Determine the (x, y) coordinate at the center of the cell enclosing the given text.  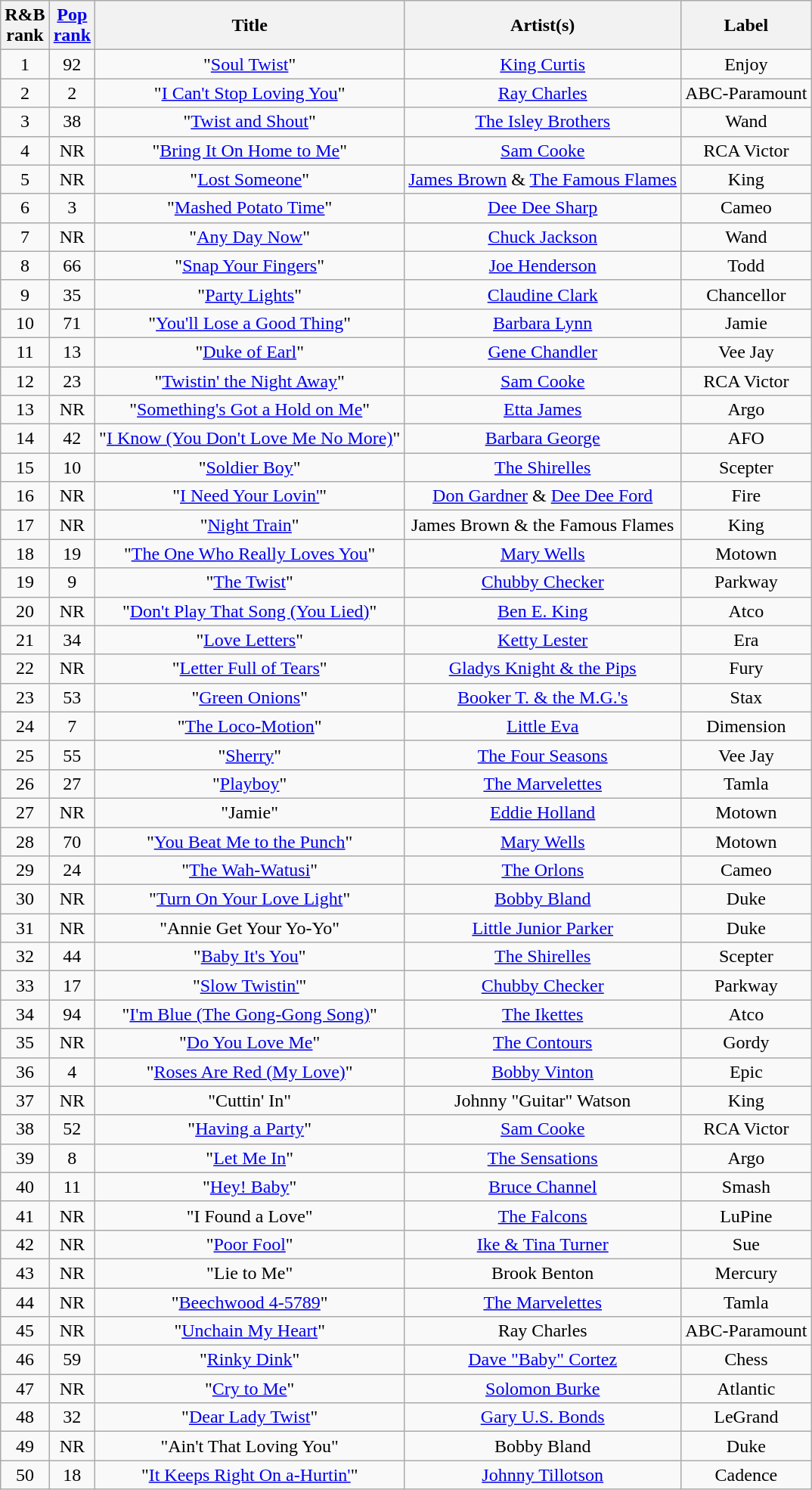
Gladys Knight & the Pips (543, 669)
70 (72, 842)
The Four Seasons (543, 755)
94 (72, 1014)
Smash (746, 1187)
LeGrand (746, 1417)
14 (25, 439)
Joe Henderson (543, 265)
21 (25, 640)
Artist(s) (543, 26)
Ike & Tina Turner (543, 1244)
28 (25, 842)
"Playboy" (249, 784)
50 (25, 1475)
"Do You Love Me" (249, 1043)
"Let Me In" (249, 1158)
Chuck Jackson (543, 237)
15 (25, 467)
Title (249, 26)
Fury (746, 669)
Little Junior Parker (543, 928)
40 (25, 1187)
The Falcons (543, 1215)
Gene Chandler (543, 352)
King Curtis (543, 64)
66 (72, 265)
"I Need Your Lovin'" (249, 496)
"Having a Party" (249, 1129)
Claudine Clark (543, 294)
Gordy (746, 1043)
"Snap Your Fingers" (249, 265)
Mercury (746, 1273)
The Contours (543, 1043)
"Soldier Boy" (249, 467)
Todd (746, 265)
"The Wah-Watusi" (249, 871)
"Letter Full of Tears" (249, 669)
43 (25, 1273)
The Isley Brothers (543, 122)
"Duke of Earl" (249, 352)
26 (25, 784)
"Unchain My Heart" (249, 1331)
"Jamie" (249, 812)
Gary U.S. Bonds (543, 1417)
36 (25, 1072)
"Dear Lady Twist" (249, 1417)
"Any Day Now" (249, 237)
Poprank (72, 26)
Don Gardner & Dee Dee Ford (543, 496)
Chess (746, 1360)
Ketty Lester (543, 640)
R&Brank (25, 26)
"I Know (You Don't Love Me No More)" (249, 439)
"Something's Got a Hold on Me" (249, 410)
31 (25, 928)
52 (72, 1129)
45 (25, 1331)
"Twistin' the Night Away" (249, 380)
12 (25, 380)
"Twist and Shout" (249, 122)
5 (25, 179)
The Ikettes (543, 1014)
Dave "Baby" Cortez (543, 1360)
"Slow Twistin'" (249, 986)
"Turn On Your Love Light" (249, 899)
Era (746, 640)
92 (72, 64)
"Bring It On Home to Me" (249, 151)
Johnny Tillotson (543, 1475)
Fire (746, 496)
James Brown & The Famous Flames (543, 179)
"Party Lights" (249, 294)
"Don't Play That Song (You Lied)" (249, 611)
55 (72, 755)
LuPine (746, 1215)
Booker T. & the M.G.'s (543, 697)
Atlantic (746, 1389)
25 (25, 755)
Barbara George (543, 439)
"Beechwood 4-5789" (249, 1302)
James Brown & the Famous Flames (543, 525)
"You Beat Me to the Punch" (249, 842)
Ben E. King (543, 611)
"Cry to Me" (249, 1389)
"Poor Fool" (249, 1244)
Etta James (543, 410)
6 (25, 208)
"The Twist" (249, 582)
Eddie Holland (543, 812)
"Baby It's You" (249, 957)
16 (25, 496)
Bruce Channel (543, 1187)
Solomon Burke (543, 1389)
AFO (746, 439)
"Lost Someone" (249, 179)
Epic (746, 1072)
41 (25, 1215)
48 (25, 1417)
1 (25, 64)
"The One Who Really Loves You" (249, 554)
Barbara Lynn (543, 323)
53 (72, 697)
"I Can't Stop Loving You" (249, 93)
"Cuttin' In" (249, 1100)
"It Keeps Right On a-Hurtin'" (249, 1475)
"You'll Lose a Good Thing" (249, 323)
"Annie Get Your Yo-Yo" (249, 928)
22 (25, 669)
"Sherry" (249, 755)
30 (25, 899)
39 (25, 1158)
"Night Train" (249, 525)
Brook Benton (543, 1273)
37 (25, 1100)
Bobby Vinton (543, 1072)
29 (25, 871)
The Orlons (543, 871)
Stax (746, 697)
Sue (746, 1244)
Dimension (746, 726)
"Mashed Potato Time" (249, 208)
Johnny "Guitar" Watson (543, 1100)
"Ain't That Loving You" (249, 1446)
"Lie to Me" (249, 1273)
Enjoy (746, 64)
Label (746, 26)
46 (25, 1360)
49 (25, 1446)
71 (72, 323)
47 (25, 1389)
"Love Letters" (249, 640)
"I Found a Love" (249, 1215)
"Green Onions" (249, 697)
59 (72, 1360)
Little Eva (543, 726)
Dee Dee Sharp (543, 208)
"Hey! Baby" (249, 1187)
The Sensations (543, 1158)
20 (25, 611)
Jamie (746, 323)
Cadence (746, 1475)
"The Loco-Motion" (249, 726)
"Rinky Dink" (249, 1360)
33 (25, 986)
Chancellor (746, 294)
"Soul Twist" (249, 64)
"I'm Blue (The Gong-Gong Song)" (249, 1014)
"Roses Are Red (My Love)" (249, 1072)
